Detect which cell encompasses the target text, then output its (x, y) center coordinate. 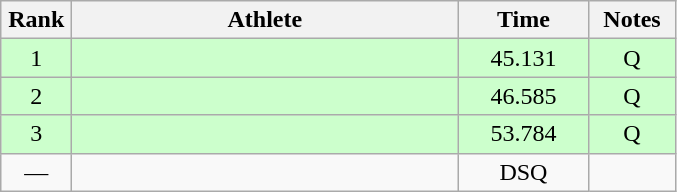
2 (36, 96)
Rank (36, 20)
Notes (632, 20)
45.131 (524, 58)
Time (524, 20)
46.585 (524, 96)
— (36, 172)
3 (36, 134)
DSQ (524, 172)
1 (36, 58)
53.784 (524, 134)
Athlete (265, 20)
